Output the (x, y) coordinate of the center of the cell containing the given text.  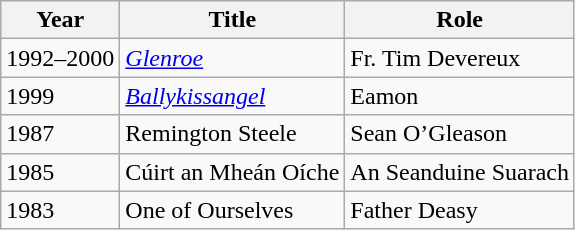
1987 (60, 134)
Glenroe (232, 58)
One of Ourselves (232, 210)
Sean O’Gleason (460, 134)
Remington Steele (232, 134)
Ballykissangel (232, 96)
Father Deasy (460, 210)
Cúirt an Mheán Oíche (232, 172)
Year (60, 20)
1985 (60, 172)
1999 (60, 96)
Fr. Tim Devereux (460, 58)
Role (460, 20)
Eamon (460, 96)
An Seanduine Suarach (460, 172)
Title (232, 20)
1983 (60, 210)
1992–2000 (60, 58)
